Identify which cell holds the provided text, then report its [X, Y] central coordinate. 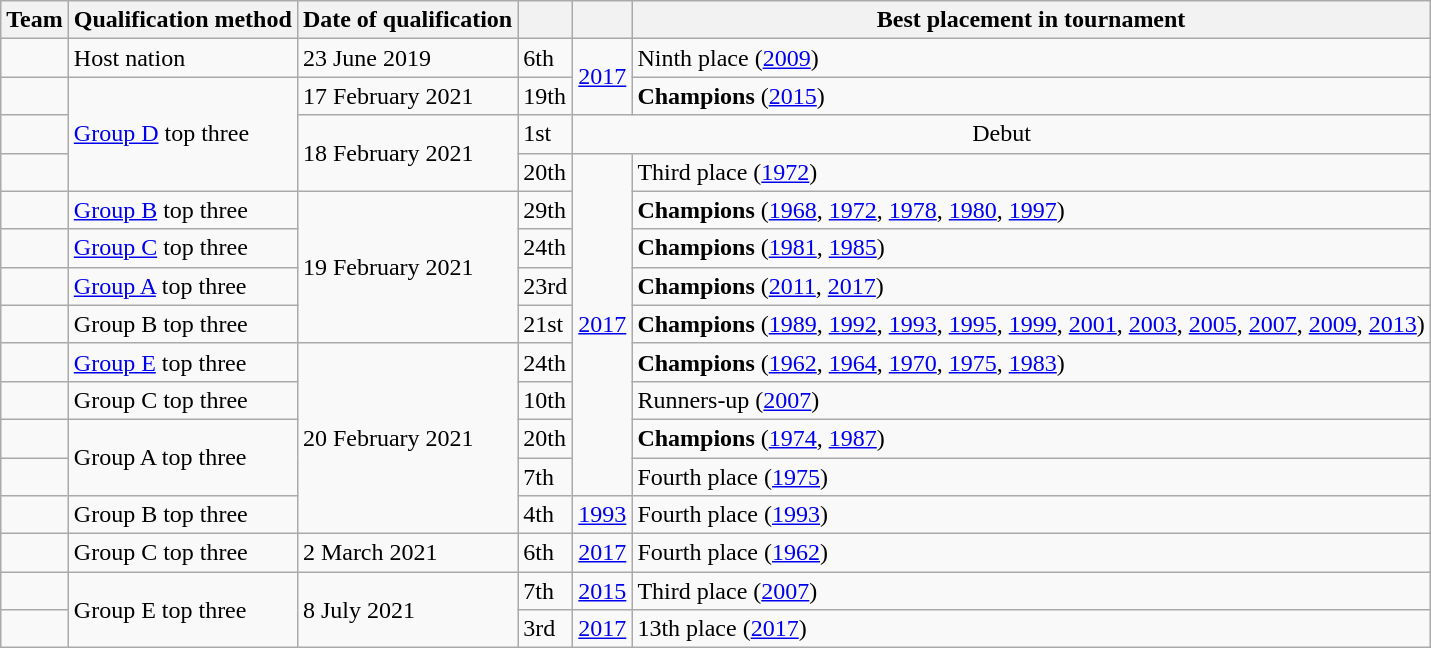
Champions (2015) [1031, 96]
Team [35, 20]
Date of qualification [407, 20]
Fourth place (1993) [1031, 515]
Champions (1968, 1972, 1978, 1980, 1997) [1031, 210]
Third place (1972) [1031, 172]
1993 [602, 515]
10th [546, 400]
Host nation [182, 58]
17 February 2021 [407, 96]
Fourth place (1975) [1031, 477]
4th [546, 515]
2015 [602, 591]
Best placement in tournament [1031, 20]
3rd [546, 629]
Runners-up (2007) [1031, 400]
Group D top three [182, 134]
21st [546, 324]
Debut [1002, 134]
Fourth place (1962) [1031, 553]
20 February 2021 [407, 438]
19th [546, 96]
13th place (2017) [1031, 629]
Qualification method [182, 20]
8 July 2021 [407, 610]
1st [546, 134]
Champions (1981, 1985) [1031, 248]
18 February 2021 [407, 153]
Ninth place (2009) [1031, 58]
23 June 2019 [407, 58]
29th [546, 210]
Champions (1974, 1987) [1031, 438]
19 February 2021 [407, 267]
Third place (2007) [1031, 591]
2 March 2021 [407, 553]
Champions (1989, 1992, 1993, 1995, 1999, 2001, 2003, 2005, 2007, 2009, 2013) [1031, 324]
Champions (2011, 2017) [1031, 286]
Champions (1962, 1964, 1970, 1975, 1983) [1031, 362]
23rd [546, 286]
